Provide the [X, Y] coordinate of the cell's center where the given text is located.  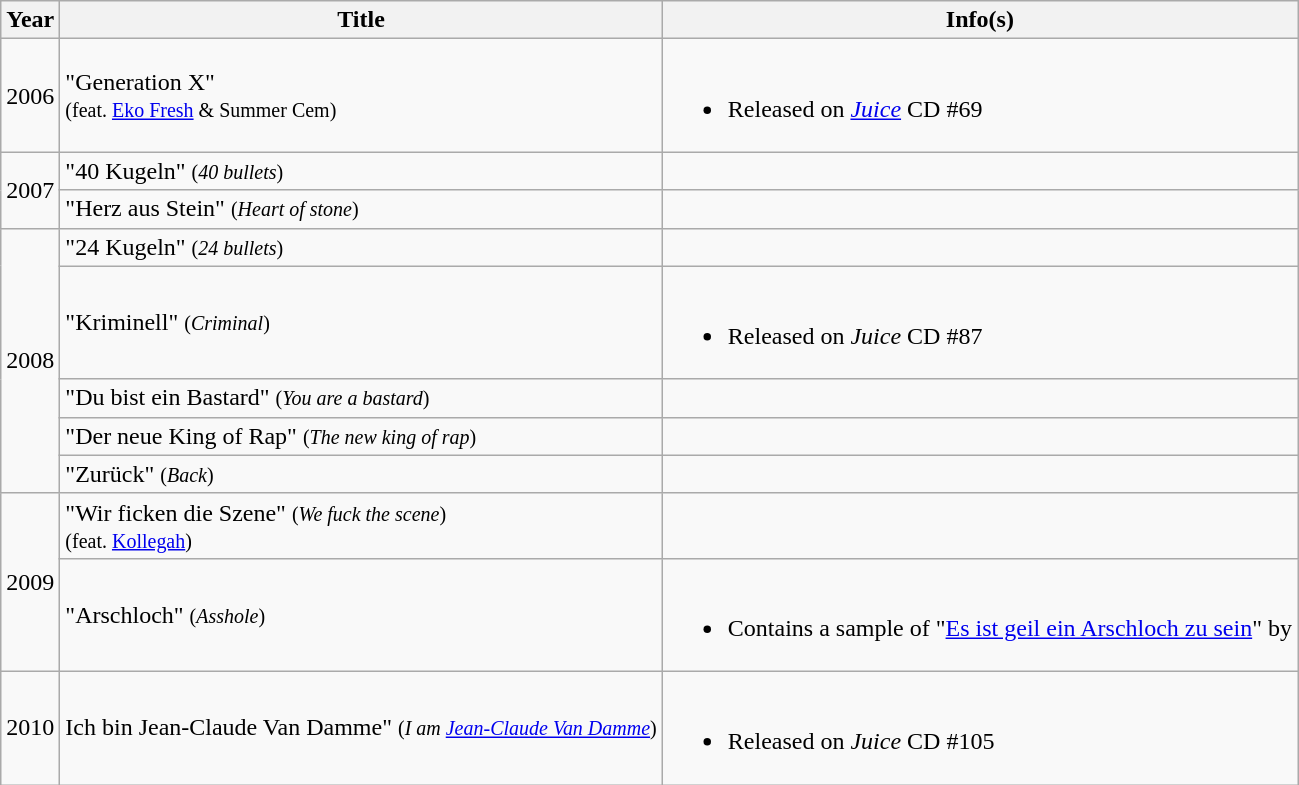
Title [361, 20]
2006 [30, 96]
"24 Kugeln" (24 bullets) [361, 247]
2010 [30, 728]
Released on Juice CD #69 [980, 96]
"Generation X"(feat. Eko Fresh & Summer Cem) [361, 96]
Released on Juice CD #87 [980, 322]
Contains a sample of "Es ist geil ein Arschloch zu sein" by [980, 614]
"40 Kugeln" (40 bullets) [361, 171]
2008 [30, 360]
"Wir ficken die Szene" (We fuck the scene)(feat. Kollegah) [361, 526]
"Arschloch" (Asshole) [361, 614]
"Zurück" (Back) [361, 474]
"Du bist ein Bastard" (You are a bastard) [361, 398]
2007 [30, 190]
"Der neue King of Rap" (The new king of rap) [361, 436]
Info(s) [980, 20]
"Herz aus Stein" (Heart of stone) [361, 209]
2009 [30, 582]
"Kriminell" (Criminal) [361, 322]
Year [30, 20]
Released on Juice CD #105 [980, 728]
Ich bin Jean-Claude Van Damme" (I am Jean-Claude Van Damme) [361, 728]
